Detect which cell encompasses the target text, then output its (x, y) center coordinate. 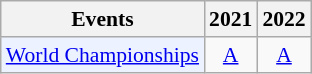
World Championships (102, 55)
Events (102, 19)
2022 (284, 19)
2021 (230, 19)
